Pinpoint the cell where the given text exists, returning its (x, y) midpoint coordinate. 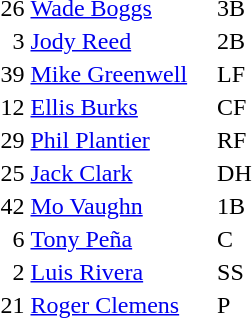
Mo Vaughn (121, 206)
Jack Clark (121, 173)
Luis Rivera (121, 272)
Ellis Burks (121, 107)
Mike Greenwell (121, 74)
Jody Reed (121, 41)
Tony Peña (121, 239)
Phil Plantier (121, 140)
